Detect which cell encompasses the target text, then output its [x, y] center coordinate. 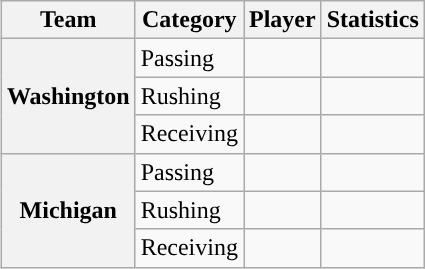
Statistics [372, 20]
Michigan [68, 210]
Team [68, 20]
Category [189, 20]
Washington [68, 96]
Player [283, 20]
